Pinpoint the cell where the given text exists, returning its [X, Y] midpoint coordinate. 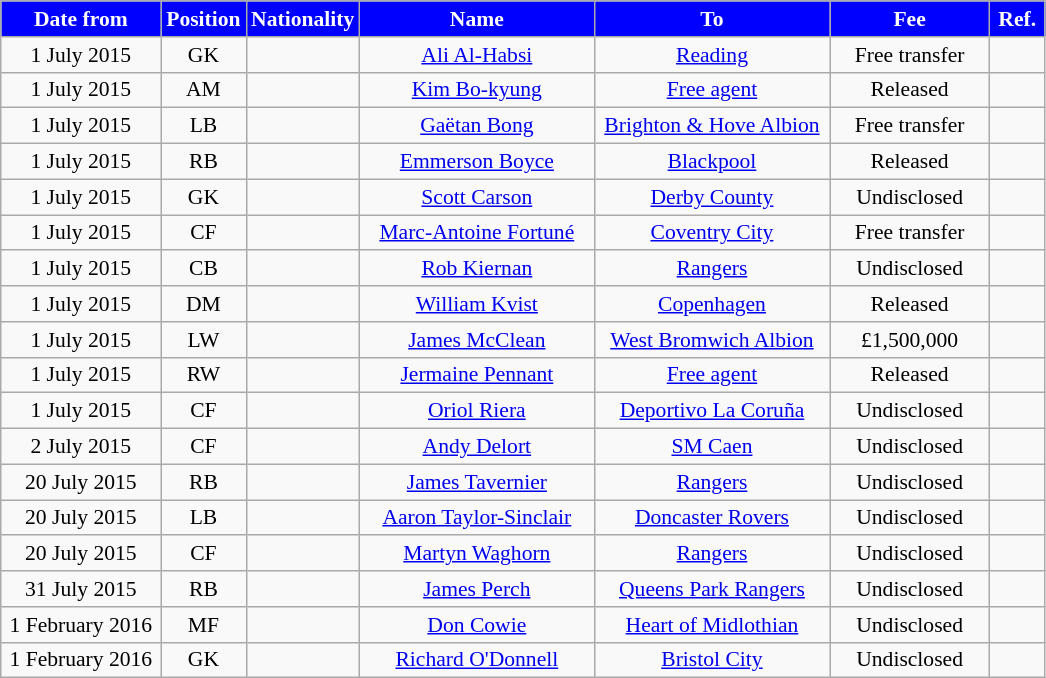
Fee [910, 19]
Martyn Waghorn [476, 554]
William Kvist [476, 304]
Marc-Antoine Fortuné [476, 233]
SM Caen [712, 447]
Blackpool [712, 162]
Don Cowie [476, 625]
Copenhagen [712, 304]
To [712, 19]
Queens Park Rangers [712, 589]
Derby County [712, 197]
Coventry City [712, 233]
2 July 2015 [81, 447]
£1,500,000 [910, 340]
Ali Al-Habsi [476, 55]
Oriol Riera [476, 411]
Doncaster Rovers [712, 518]
AM [204, 90]
LW [204, 340]
Name [476, 19]
Gaëtan Bong [476, 126]
Richard O'Donnell [476, 660]
West Bromwich Albion [712, 340]
Emmerson Boyce [476, 162]
31 July 2015 [81, 589]
Bristol City [712, 660]
RW [204, 375]
CB [204, 269]
Heart of Midlothian [712, 625]
James Perch [476, 589]
Rob Kiernan [476, 269]
Kim Bo-kyung [476, 90]
Brighton & Hove Albion [712, 126]
MF [204, 625]
Reading [712, 55]
Aaron Taylor-Sinclair [476, 518]
Ref. [1018, 19]
Date from [81, 19]
Nationality [302, 19]
Position [204, 19]
Deportivo La Coruña [712, 411]
James McClean [476, 340]
DM [204, 304]
Jermaine Pennant [476, 375]
Scott Carson [476, 197]
James Tavernier [476, 482]
Andy Delort [476, 447]
